Determine the [X, Y] coordinate at the center of the cell enclosing the given text.  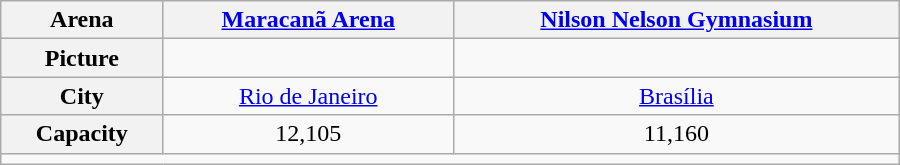
12,105 [308, 134]
Brasília [677, 96]
Rio de Janeiro [308, 96]
Picture [82, 58]
Nilson Nelson Gymnasium [677, 20]
11,160 [677, 134]
Maracanã Arena [308, 20]
City [82, 96]
Arena [82, 20]
Capacity [82, 134]
